Identify which cell holds the provided text, then report its [x, y] central coordinate. 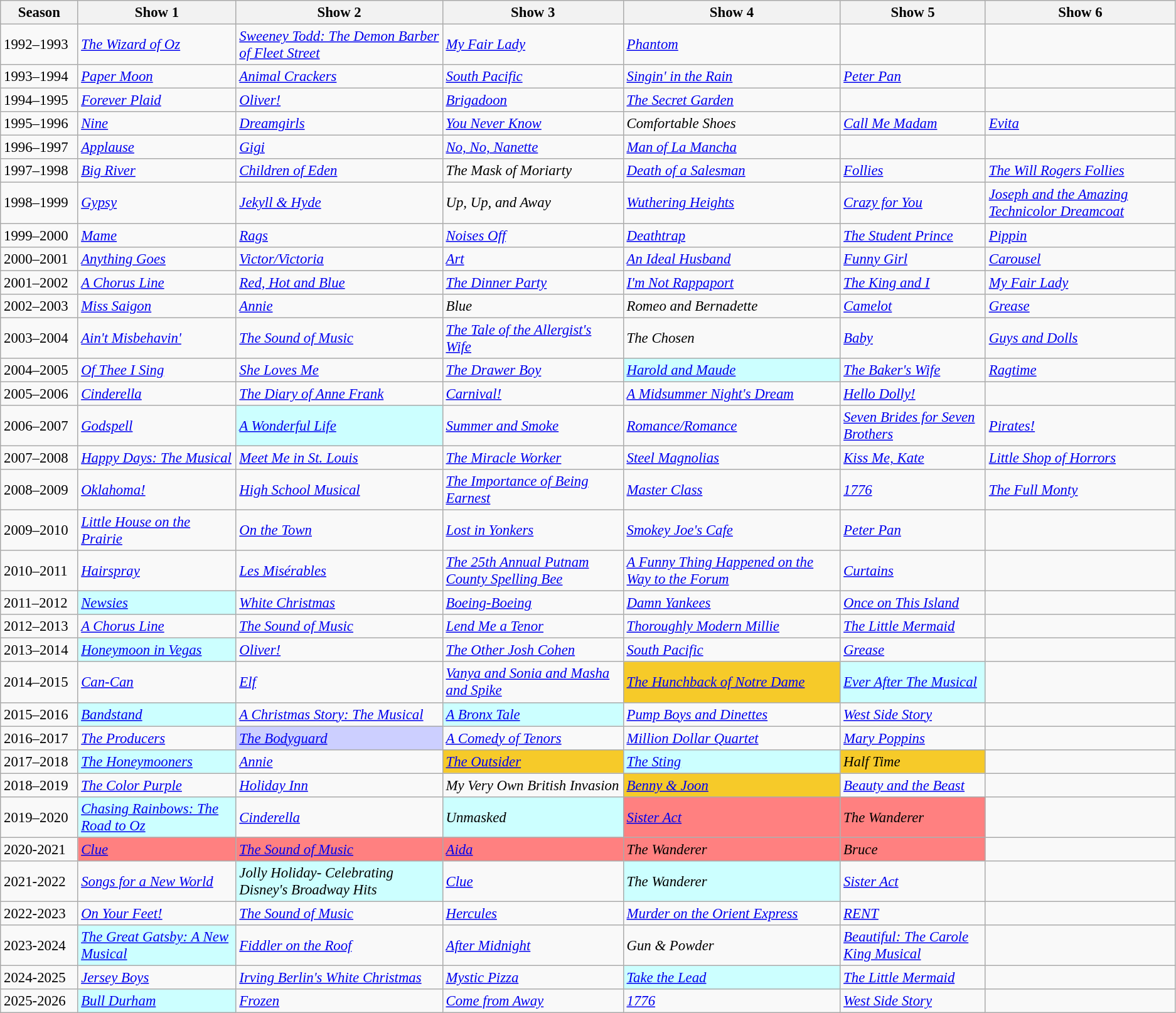
Art [533, 259]
Oklahoma! [157, 490]
1994–1995 [39, 100]
2016–2017 [39, 738]
Jersey Boys [157, 978]
Brigadoon [533, 100]
On Your Feet! [157, 913]
An Ideal Husband [732, 259]
Godspell [157, 426]
The Color Purple [157, 785]
1993–1994 [39, 77]
Ever After The Musical [913, 683]
2010–2011 [39, 571]
2011–2012 [39, 603]
2013–2014 [39, 650]
Of Thee I Sing [157, 370]
Pirates! [1080, 426]
A Comedy of Tenors [533, 738]
Happy Days: The Musical [157, 458]
Take the Lead [732, 978]
Unmasked [533, 817]
2004–2005 [39, 370]
The Outsider [533, 761]
Romance/Romance [732, 426]
Beautiful: The Carole King Musical [913, 945]
Romeo and Bernadette [732, 306]
Seven Brides for Seven Brothers [913, 426]
The Great Gatsby: A New Musical [157, 945]
2023-2024 [39, 945]
Camelot [913, 306]
2017–2018 [39, 761]
2021-2022 [39, 881]
1995–1996 [39, 124]
Bruce [913, 849]
Show 5 [913, 13]
The Dinner Party [533, 282]
Crazy for You [913, 203]
Follies [913, 171]
Jekyll & Hyde [339, 203]
1999–2000 [39, 235]
Come from Away [533, 1001]
Joseph and the Amazing Technicolor Dreamcoat [1080, 203]
Sweeney Todd: The Demon Barber of Fleet Street [339, 45]
Show 3 [533, 13]
2007–2008 [39, 458]
Miss Saigon [157, 306]
Murder on the Orient Express [732, 913]
Rags [339, 235]
Pippin [1080, 235]
Victor/Victoria [339, 259]
2022-2023 [39, 913]
The Diary of Anne Frank [339, 394]
2018–2019 [39, 785]
The Tale of the Allergist's Wife [533, 338]
The Secret Garden [732, 100]
The Bodyguard [339, 738]
Meet Me in St. Louis [339, 458]
Songs for a New World [157, 881]
Mystic Pizza [533, 978]
Forever Plaid [157, 100]
Phantom [732, 45]
Million Dollar Quartet [732, 738]
Comfortable Shoes [732, 124]
Harold and Maude [732, 370]
Gun & Powder [732, 945]
Hairspray [157, 571]
I'm Not Rappaport [732, 282]
Show 4 [732, 13]
Bandstand [157, 714]
Big River [157, 171]
RENT [913, 913]
She Loves Me [339, 370]
Fiddler on the Roof [339, 945]
The Other Josh Cohen [533, 650]
The Will Rogers Follies [1080, 171]
No, No, Nanette [533, 147]
Lend Me a Tenor [533, 626]
High School Musical [339, 490]
Gigi [339, 147]
Half Time [913, 761]
Benny & Joon [732, 785]
Show 2 [339, 13]
1992–1993 [39, 45]
2015–2016 [39, 714]
Guys and Dolls [1080, 338]
2014–2015 [39, 683]
Carnival! [533, 394]
Little Shop of Horrors [1080, 458]
2006–2007 [39, 426]
2008–2009 [39, 490]
Smokey Joe's Cafe [732, 531]
On the Town [339, 531]
Mary Poppins [913, 738]
A Christmas Story: The Musical [339, 714]
Vanya and Sonia and Masha and Spike [533, 683]
Steel Magnolias [732, 458]
The Hunchback of Notre Dame [732, 683]
2009–2010 [39, 531]
Pump Boys and Dinettes [732, 714]
Jolly Holiday- Celebrating Disney's Broadway Hits [339, 881]
Hello Dolly! [913, 394]
Ragtime [1080, 370]
Red, Hot and Blue [339, 282]
Les Misérables [339, 571]
After Midnight [533, 945]
Beauty and the Beast [913, 785]
Damn Yankees [732, 603]
1997–1998 [39, 171]
Elf [339, 683]
Little House on the Prairie [157, 531]
Call Me Madam [913, 124]
The Sting [732, 761]
1998–1999 [39, 203]
A Funny Thing Happened on the Way to the Forum [732, 571]
Gypsy [157, 203]
Funny Girl [913, 259]
Show 1 [157, 13]
2020-2021 [39, 849]
My Very Own British Invasion [533, 785]
Season [39, 13]
2012–2013 [39, 626]
Bull Durham [157, 1001]
Baby [913, 338]
Newsies [157, 603]
Boeing-Boeing [533, 603]
The King and I [913, 282]
A Wonderful Life [339, 426]
You Never Know [533, 124]
The Wizard of Oz [157, 45]
The Importance of Being Earnest [533, 490]
The Chosen [732, 338]
Aida [533, 849]
2025-2026 [39, 1001]
Paper Moon [157, 77]
2003–2004 [39, 338]
2005–2006 [39, 394]
Carousel [1080, 259]
The 25th Annual Putnam County Spelling Bee [533, 571]
Can-Can [157, 683]
Death of a Salesman [732, 171]
Thoroughly Modern Millie [732, 626]
The Student Prince [913, 235]
The Miracle Worker [533, 458]
The Baker's Wife [913, 370]
Ain't Misbehavin' [157, 338]
The Drawer Boy [533, 370]
Mame [157, 235]
The Mask of Moriarty [533, 171]
Evita [1080, 124]
Up, Up, and Away [533, 203]
Applause [157, 147]
Blue [533, 306]
Once on This Island [913, 603]
The Producers [157, 738]
Singin' in the Rain [732, 77]
Anything Goes [157, 259]
The Full Monty [1080, 490]
Summer and Smoke [533, 426]
Dreamgirls [339, 124]
Chasing Rainbows: The Road to Oz [157, 817]
A Bronx Tale [533, 714]
Hercules [533, 913]
Children of Eden [339, 171]
Frozen [339, 1001]
Lost in Yonkers [533, 531]
2019–2020 [39, 817]
1996–1997 [39, 147]
Irving Berlin's White Christmas [339, 978]
Animal Crackers [339, 77]
Show 6 [1080, 13]
2001–2002 [39, 282]
Wuthering Heights [732, 203]
Man of La Mancha [732, 147]
2024-2025 [39, 978]
Deathtrap [732, 235]
Holiday Inn [339, 785]
Kiss Me, Kate [913, 458]
Honeymoon in Vegas [157, 650]
Noises Off [533, 235]
Nine [157, 124]
2000–2001 [39, 259]
Curtains [913, 571]
A Midsummer Night's Dream [732, 394]
The Honeymooners [157, 761]
White Christmas [339, 603]
Master Class [732, 490]
2002–2003 [39, 306]
